From the cell containing the given text, extract its center point as (x, y) coordinate. 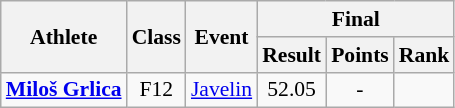
Miloš Grlica (64, 90)
- (360, 90)
52.05 (292, 90)
Points (360, 55)
Athlete (64, 36)
Event (222, 36)
F12 (156, 90)
Final (356, 19)
Javelin (222, 90)
Rank (424, 55)
Result (292, 55)
Class (156, 36)
